Find where the given text appears and provide that cell's center as (X, Y) coordinate. 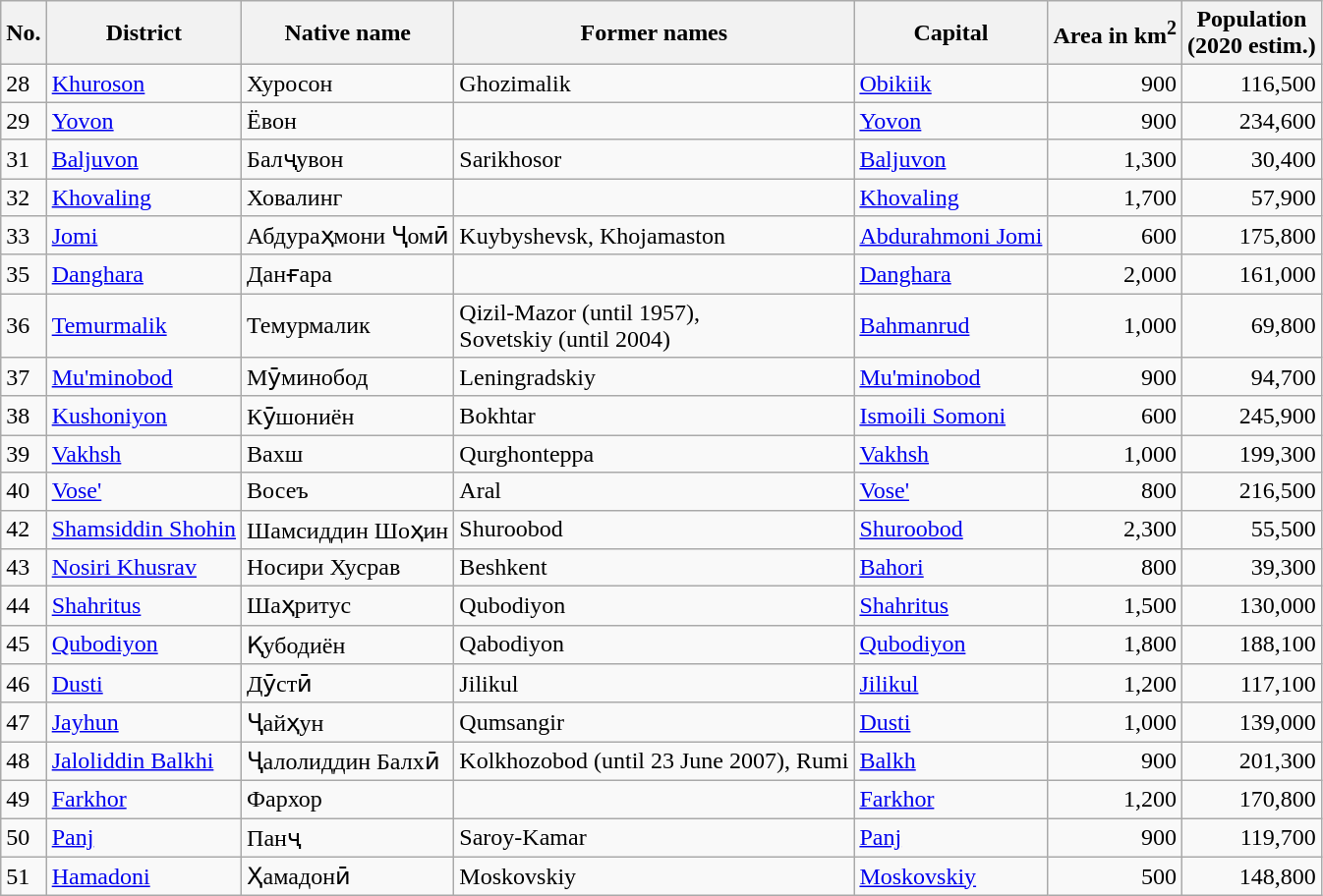
Temurmalik (144, 326)
1,700 (1115, 197)
44 (24, 606)
Nosiri Khusrav (144, 568)
216,500 (1252, 491)
Данғара (348, 274)
Қубодиён (348, 644)
Saroy-Kamar (655, 837)
38 (24, 416)
Шамсиддин Шоҳин (348, 530)
Вахш (348, 454)
Khuroson (144, 84)
46 (24, 684)
48 (24, 761)
Kolkhozobod (until 23 June 2007), Rumi (655, 761)
175,800 (1252, 236)
30,400 (1252, 159)
130,000 (1252, 606)
Qabodiyon (655, 644)
Кӯшониён (348, 416)
148,800 (1252, 876)
Population(2020 estim.) (1252, 33)
Bokhtar (655, 416)
Темурмалик (348, 326)
117,100 (1252, 684)
Носири Хусрав (348, 568)
Qurghonteppa (655, 454)
Фархор (348, 799)
Ховалинг (348, 197)
Hamadoni (144, 876)
2,000 (1115, 274)
Sarikhosor (655, 159)
33 (24, 236)
Балҷувон (348, 159)
35 (24, 274)
39 (24, 454)
Abdurahmoni Jomi (951, 236)
Jayhun (144, 722)
119,700 (1252, 837)
Ismoili Somoni (951, 416)
39,300 (1252, 568)
29 (24, 121)
Мӯминобод (348, 377)
1,500 (1115, 606)
Native name (348, 33)
Дӯстӣ (348, 684)
Bahmanrud (951, 326)
50 (24, 837)
Ghozimalik (655, 84)
28 (24, 84)
32 (24, 197)
Balkh (951, 761)
Leningradskiy (655, 377)
No. (24, 33)
1,800 (1115, 644)
57,900 (1252, 197)
Shamsiddin Shohin (144, 530)
Восеъ (348, 491)
Area in km2 (1115, 33)
170,800 (1252, 799)
Bahori (951, 568)
2,300 (1115, 530)
Obikiik (951, 84)
Capital (951, 33)
245,900 (1252, 416)
42 (24, 530)
500 (1115, 876)
Jaloliddin Balkhi (144, 761)
31 (24, 159)
55,500 (1252, 530)
Хуросон (348, 84)
49 (24, 799)
Ҷайҳун (348, 722)
Aral (655, 491)
Kuybyshevsk, Khojamaston (655, 236)
188,100 (1252, 644)
Абдураҳмони Ҷомӣ (348, 236)
201,300 (1252, 761)
Former names (655, 33)
69,800 (1252, 326)
Шаҳритус (348, 606)
37 (24, 377)
139,000 (1252, 722)
Ҳамадонӣ (348, 876)
43 (24, 568)
Qizil-Mazor (until 1957), Sovetskiy (until 2004) (655, 326)
Jomi (144, 236)
45 (24, 644)
Панҷ (348, 837)
Kushoniyon (144, 416)
District (144, 33)
1,300 (1115, 159)
47 (24, 722)
199,300 (1252, 454)
234,600 (1252, 121)
Qumsangir (655, 722)
51 (24, 876)
94,700 (1252, 377)
161,000 (1252, 274)
Ҷалолиддин Балхӣ (348, 761)
116,500 (1252, 84)
36 (24, 326)
Ёвон (348, 121)
Beshkent (655, 568)
40 (24, 491)
